Scan for the cell matching the given text and deliver its (X, Y) coordinate at center. 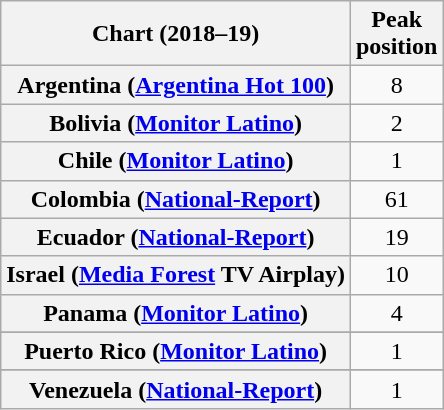
Peak position (396, 34)
Puerto Rico (Monitor Latino) (176, 351)
8 (396, 85)
Chart (2018–19) (176, 34)
Israel (Media Forest TV Airplay) (176, 275)
Argentina (Argentina Hot 100) (176, 85)
2 (396, 123)
Chile (Monitor Latino) (176, 161)
10 (396, 275)
19 (396, 237)
Colombia (National-Report) (176, 199)
61 (396, 199)
4 (396, 313)
Venezuela (National-Report) (176, 389)
Ecuador (National-Report) (176, 237)
Bolivia (Monitor Latino) (176, 123)
Panama (Monitor Latino) (176, 313)
